Scan for the cell matching the given text and deliver its [x, y] coordinate at center. 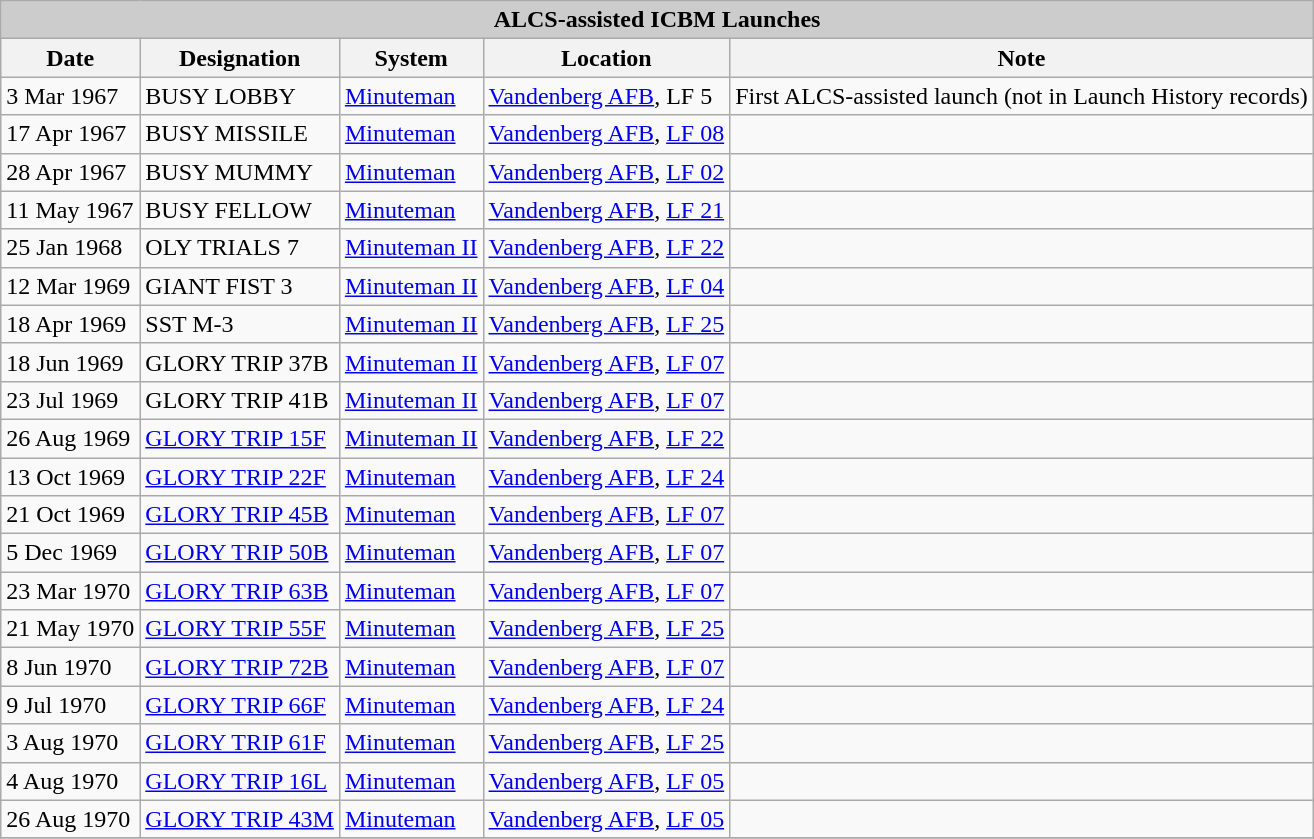
13 Oct 1969 [70, 477]
3 Aug 1970 [70, 743]
Location [606, 58]
GLORY TRIP 55F [240, 629]
GLORY TRIP 15F [240, 438]
17 Apr 1967 [70, 134]
GLORY TRIP 63B [240, 591]
GLORY TRIP 22F [240, 477]
11 May 1967 [70, 210]
25 Jan 1968 [70, 248]
Vandenberg AFB, LF 5 [606, 96]
21 May 1970 [70, 629]
ALCS-assisted ICBM Launches [658, 20]
System [411, 58]
GLORY TRIP 37B [240, 362]
Date [70, 58]
18 Jun 1969 [70, 362]
5 Dec 1969 [70, 553]
GLORY TRIP 72B [240, 667]
BUSY MISSILE [240, 134]
GLORY TRIP 41B [240, 400]
GLORY TRIP 66F [240, 705]
9 Jul 1970 [70, 705]
Note [1022, 58]
21 Oct 1969 [70, 515]
BUSY LOBBY [240, 96]
GLORY TRIP 16L [240, 781]
23 Jul 1969 [70, 400]
BUSY MUMMY [240, 172]
23 Mar 1970 [70, 591]
GIANT FIST 3 [240, 286]
4 Aug 1970 [70, 781]
28 Apr 1967 [70, 172]
26 Aug 1970 [70, 819]
18 Apr 1969 [70, 324]
GLORY TRIP 43M [240, 819]
Vandenberg AFB, LF 02 [606, 172]
SST M-3 [240, 324]
GLORY TRIP 50B [240, 553]
Vandenberg AFB, LF 04 [606, 286]
OLY TRIALS 7 [240, 248]
Designation [240, 58]
GLORY TRIP 45B [240, 515]
8 Jun 1970 [70, 667]
First ALCS-assisted launch (not in Launch History records) [1022, 96]
Vandenberg AFB, LF 08 [606, 134]
Vandenberg AFB, LF 21 [606, 210]
3 Mar 1967 [70, 96]
26 Aug 1969 [70, 438]
BUSY FELLOW [240, 210]
12 Mar 1969 [70, 286]
GLORY TRIP 61F [240, 743]
